Return [x, y] of the center of cell containing provided text 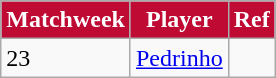
Ref [252, 20]
Player [179, 20]
Pedrinho [179, 58]
Matchweek [66, 20]
23 [66, 58]
